Return the (X, Y) coordinate for the center point of the cell that contains the specified text.  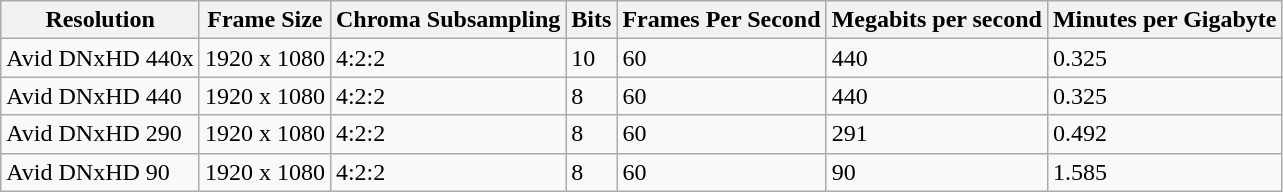
90 (936, 172)
291 (936, 134)
Resolution (100, 20)
Frames Per Second (722, 20)
Chroma Subsampling (448, 20)
0.492 (1164, 134)
Avid DNxHD 440x (100, 58)
Frame Size (264, 20)
Avid DNxHD 440 (100, 96)
Avid DNxHD 90 (100, 172)
Megabits per second (936, 20)
Minutes per Gigabyte (1164, 20)
Avid DNxHD 290 (100, 134)
1.585 (1164, 172)
10 (592, 58)
Bits (592, 20)
